Return the [X, Y] coordinate for the center point of the cell that contains the specified text.  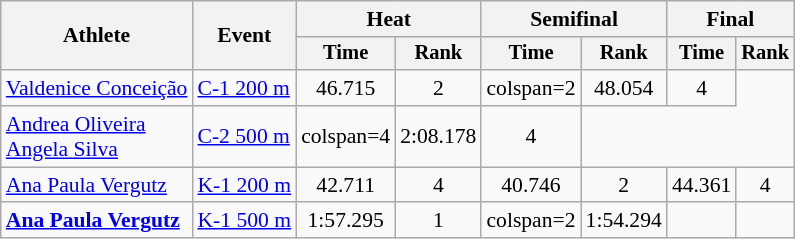
Semifinal [574, 19]
48.054 [624, 88]
Valdenice Conceição [97, 88]
44.361 [702, 185]
Heat [388, 19]
C-2 500 m [244, 136]
1:57.295 [346, 221]
2:08.178 [438, 136]
40.746 [530, 185]
42.711 [346, 185]
Athlete [97, 36]
K-1 500 m [244, 221]
K-1 200 m [244, 185]
Final [730, 19]
colspan=4 [346, 136]
1 [438, 221]
Andrea OliveiraAngela Silva [97, 136]
1:54.294 [624, 221]
46.715 [346, 88]
Event [244, 36]
C-1 200 m [244, 88]
